From the cell containing the given text, extract its center point as (X, Y) coordinate. 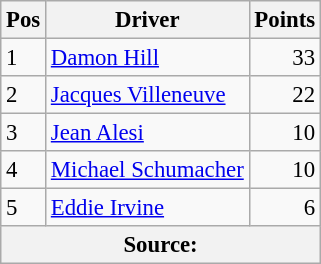
Michael Schumacher (148, 170)
Pos (24, 20)
Jean Alesi (148, 133)
2 (24, 95)
Eddie Irvine (148, 208)
4 (24, 170)
5 (24, 208)
Source: (161, 245)
Damon Hill (148, 58)
33 (284, 58)
Points (284, 20)
Jacques Villeneuve (148, 95)
22 (284, 95)
6 (284, 208)
3 (24, 133)
1 (24, 58)
Driver (148, 20)
